Return the [x, y] coordinate for the center point of the cell that contains the specified text.  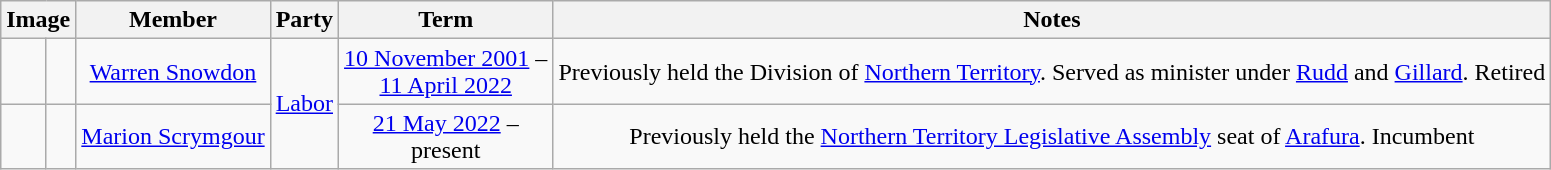
Notes [1052, 20]
Member [173, 20]
Term [446, 20]
10 November 2001 –11 April 2022 [446, 72]
Previously held the Northern Territory Legislative Assembly seat of Arafura. Incumbent [1052, 136]
Previously held the Division of Northern Territory. Served as minister under Rudd and Gillard. Retired [1052, 72]
21 May 2022 –present [446, 136]
Warren Snowdon [173, 72]
Marion Scrymgour [173, 136]
Image [38, 20]
Party [304, 20]
Labor [304, 104]
